From the cell containing the given text, extract its center point as [x, y] coordinate. 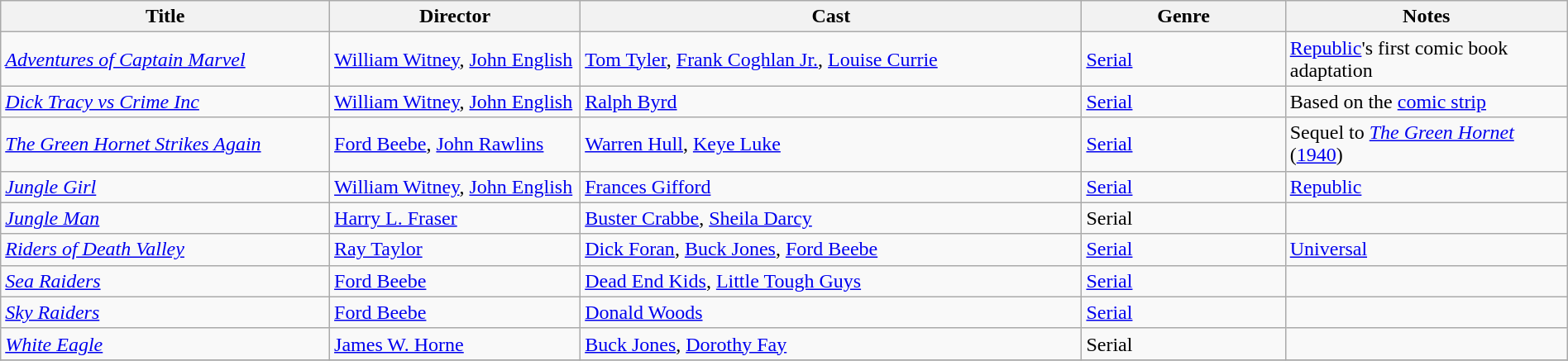
Sky Raiders [165, 312]
Warren Hull, Keye Luke [831, 144]
Genre [1183, 17]
The Green Hornet Strikes Again [165, 144]
Buck Jones, Dorothy Fay [831, 344]
Notes [1426, 17]
Title [165, 17]
Ford Beebe, John Rawlins [455, 144]
Dick Tracy vs Crime Inc [165, 102]
Jungle Man [165, 218]
Sea Raiders [165, 281]
Based on the comic strip [1426, 102]
Ray Taylor [455, 249]
White Eagle [165, 344]
Riders of Death Valley [165, 249]
Director [455, 17]
Donald Woods [831, 312]
Ralph Byrd [831, 102]
Sequel to The Green Hornet (1940) [1426, 144]
Tom Tyler, Frank Coghlan Jr., Louise Currie [831, 59]
Dick Foran, Buck Jones, Ford Beebe [831, 249]
Buster Crabbe, Sheila Darcy [831, 218]
Dead End Kids, Little Tough Guys [831, 281]
Universal [1426, 249]
Jungle Girl [165, 187]
Adventures of Captain Marvel [165, 59]
James W. Horne [455, 344]
Republic's first comic book adaptation [1426, 59]
Republic [1426, 187]
Cast [831, 17]
Harry L. Fraser [455, 218]
Frances Gifford [831, 187]
